Identify which cell holds the provided text, then report its [X, Y] central coordinate. 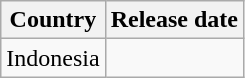
Release date [174, 20]
Country [53, 20]
Indonesia [53, 58]
